Return (x, y) of the center of cell containing provided text 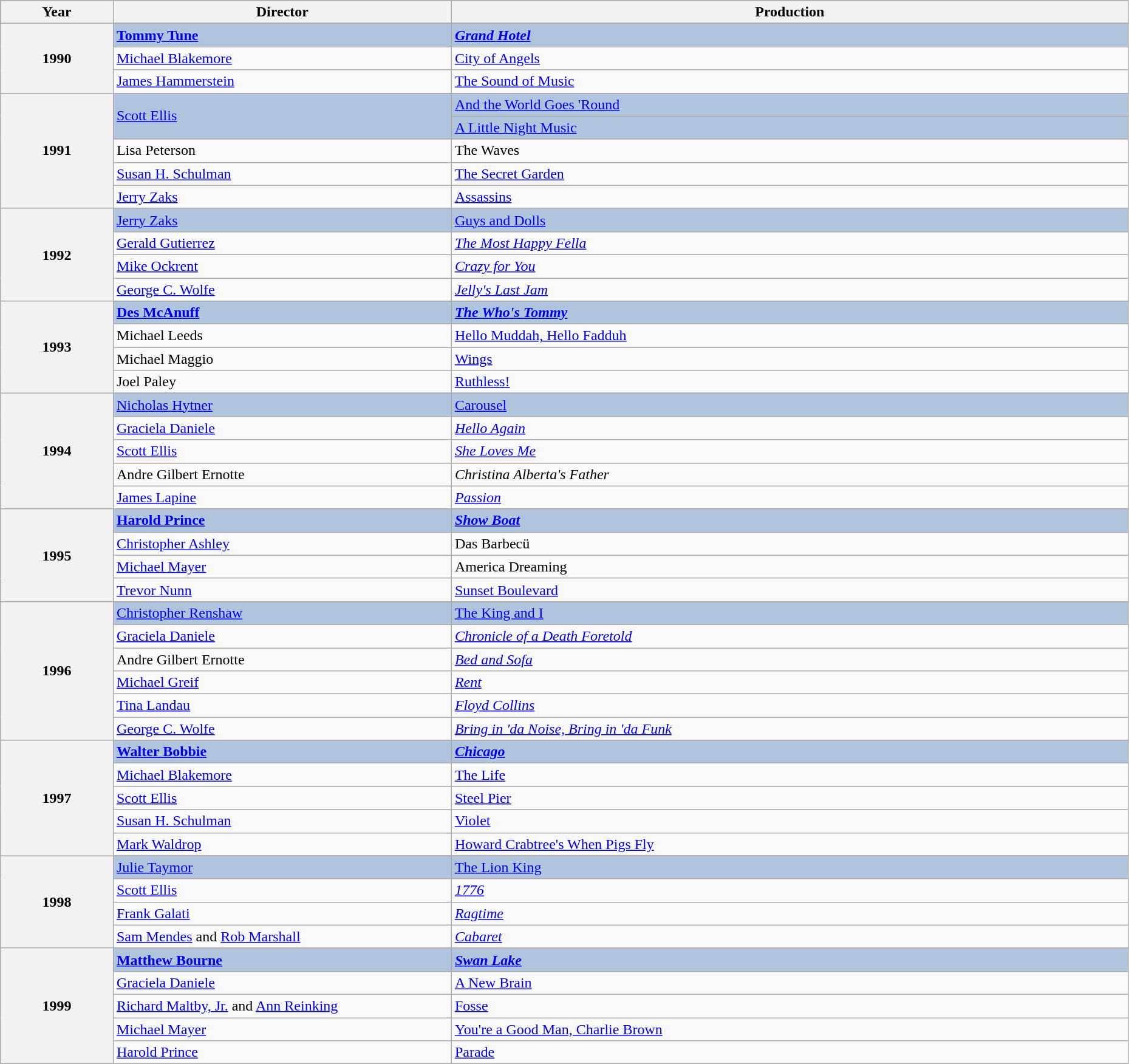
Floyd Collins (790, 706)
Director (282, 12)
Hello Muddah, Hello Fadduh (790, 336)
Assassins (790, 197)
Joel Paley (282, 382)
1990 (57, 58)
Bed and Sofa (790, 659)
1994 (57, 451)
Chicago (790, 752)
The Sound of Music (790, 81)
Sunset Boulevard (790, 590)
1776 (790, 890)
City of Angels (790, 58)
1993 (57, 347)
Christopher Ashley (282, 544)
Swan Lake (790, 960)
Parade (790, 1052)
1999 (57, 1006)
Cabaret (790, 936)
Guys and Dolls (790, 220)
1997 (57, 798)
1992 (57, 254)
Wings (790, 359)
Ruthless! (790, 382)
The Life (790, 775)
Fosse (790, 1006)
America Dreaming (790, 567)
Hello Again (790, 428)
You're a Good Man, Charlie Brown (790, 1029)
Walter Bobbie (282, 752)
Year (57, 12)
Carousel (790, 405)
Gerald Gutierrez (282, 243)
The Who's Tommy (790, 313)
James Hammerstein (282, 81)
The Waves (790, 151)
1995 (57, 555)
Bring in 'da Noise, Bring in 'da Funk (790, 729)
Steel Pier (790, 798)
The Secret Garden (790, 174)
Frank Galati (282, 913)
Crazy for You (790, 266)
Julie Taymor (282, 867)
Grand Hotel (790, 35)
Production (790, 12)
Christina Alberta's Father (790, 474)
Christopher Renshaw (282, 613)
A Little Night Music (790, 128)
Nicholas Hytner (282, 405)
Tommy Tune (282, 35)
A New Brain (790, 983)
The Most Happy Fella (790, 243)
Des McAnuff (282, 313)
And the World Goes 'Round (790, 104)
1998 (57, 902)
Das Barbecü (790, 544)
Trevor Nunn (282, 590)
Matthew Bourne (282, 960)
Lisa Peterson (282, 151)
Sam Mendes and Rob Marshall (282, 936)
Ragtime (790, 913)
Mark Waldrop (282, 844)
Michael Leeds (282, 336)
Show Boat (790, 520)
The King and I (790, 613)
Tina Landau (282, 706)
She Loves Me (790, 451)
Violet (790, 821)
Chronicle of a Death Foretold (790, 636)
Michael Maggio (282, 359)
Jelly's Last Jam (790, 290)
Mike Ockrent (282, 266)
1996 (57, 670)
Michael Greif (282, 683)
1991 (57, 151)
Rent (790, 683)
Richard Maltby, Jr. and Ann Reinking (282, 1006)
Passion (790, 497)
James Lapine (282, 497)
The Lion King (790, 867)
Howard Crabtree's When Pigs Fly (790, 844)
